Return the [x, y] coordinate for the center point of the cell that contains the specified text.  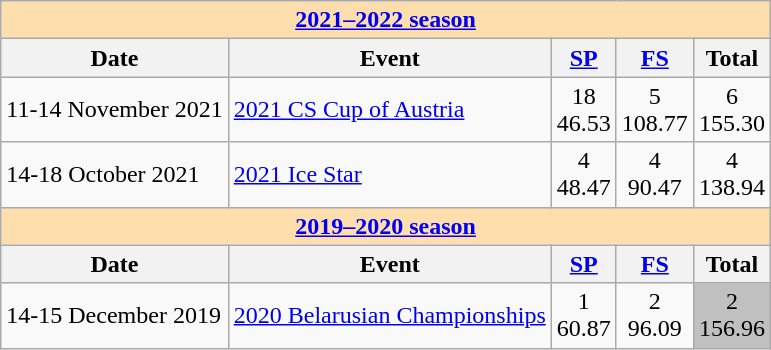
4 138.94 [732, 174]
4 48.47 [584, 174]
18 46.53 [584, 110]
2 96.09 [654, 316]
2021 Ice Star [390, 174]
2 156.96 [732, 316]
2021–2022 season [386, 20]
14-18 October 2021 [114, 174]
14-15 December 2019 [114, 316]
6 155.30 [732, 110]
2021 CS Cup of Austria [390, 110]
5 108.77 [654, 110]
1 60.87 [584, 316]
11-14 November 2021 [114, 110]
4 90.47 [654, 174]
2020 Belarusian Championships [390, 316]
2019–2020 season [386, 226]
